Detect which cell encompasses the target text, then output its (x, y) center coordinate. 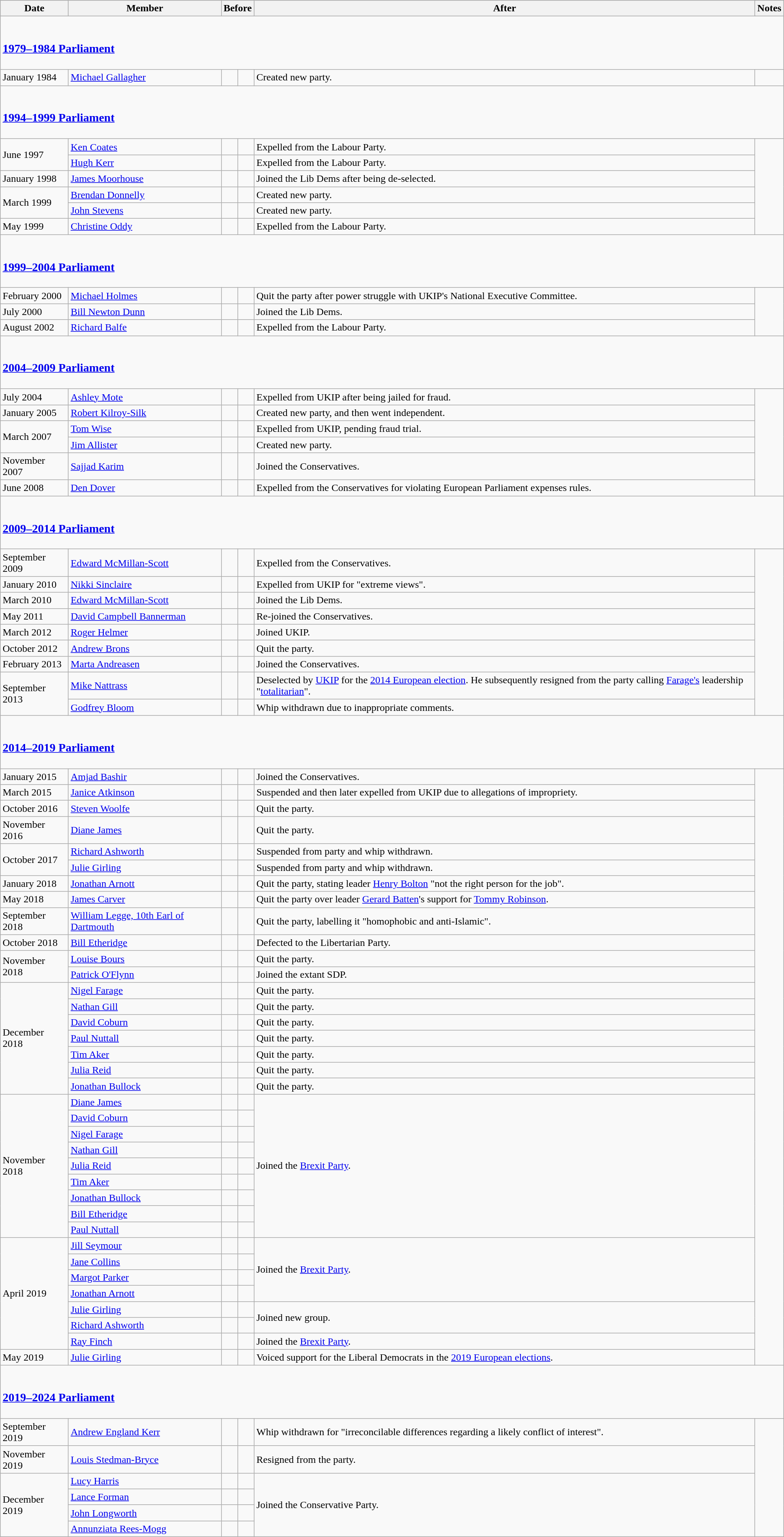
December 2018 (34, 1038)
Jim Allister (145, 444)
Quit the party, stating leader Henry Bolton "not the right person for the job". (505, 883)
Quit the party over leader Gerard Batten's support for Tommy Robinson. (505, 899)
October 2012 (34, 648)
Expelled from UKIP for "extreme views". (505, 584)
September 2019 (34, 1432)
Brendan Donnelly (145, 195)
May 2018 (34, 899)
2019–2024 Parliament (392, 1392)
John Stevens (145, 211)
Bill Newton Dunn (145, 312)
Quit the party, labelling it "homophobic and anti-Islamic". (505, 921)
John Longworth (145, 1513)
October 2018 (34, 943)
Robert Kilroy-Silk (145, 413)
June 1997 (34, 155)
October 2016 (34, 809)
Louis Stedman-Bryce (145, 1460)
2004–2009 Parliament (392, 362)
March 2007 (34, 437)
Notes (769, 8)
July 2000 (34, 312)
November 2007 (34, 467)
March 2015 (34, 793)
Andrew Brons (145, 648)
Whip withdrawn for "irreconcilable differences regarding a likely conflict of interest". (505, 1432)
March 1999 (34, 203)
Joined the Conservative Party. (505, 1505)
Joined UKIP. (505, 632)
Margot Parker (145, 1278)
January 2005 (34, 413)
1979–1984 Parliament (392, 43)
Annunziata Rees-Mogg (145, 1529)
2009–2014 Parliament (392, 523)
Ken Coates (145, 147)
Ashley Mote (145, 397)
February 2000 (34, 296)
April 2019 (34, 1293)
Ray Finch (145, 1341)
January 1984 (34, 77)
May 2011 (34, 616)
Jill Seymour (145, 1245)
Hugh Kerr (145, 163)
Deselected by UKIP for the 2014 European election. He subsequently resigned from the party calling Farage's leadership "totalitarian". (505, 685)
Mike Nattrass (145, 685)
Voiced support for the Liberal Democrats in the 2019 European elections. (505, 1357)
January 1998 (34, 178)
Sajjad Karim (145, 467)
Expelled from the Conservatives. (505, 563)
Michael Gallagher (145, 77)
1994–1999 Parliament (392, 112)
October 2017 (34, 860)
November 2016 (34, 830)
Joined new group. (505, 1317)
May 1999 (34, 227)
August 2002 (34, 328)
Whip withdrawn due to inappropriate comments. (505, 707)
Tom Wise (145, 429)
Lucy Harris (145, 1481)
Created new party, and then went independent. (505, 413)
2014–2019 Parliament (392, 741)
Patrick O'Flynn (145, 974)
Defected to the Libertarian Party. (505, 943)
January 2018 (34, 883)
September 2009 (34, 563)
Richard Balfe (145, 328)
Roger Helmer (145, 632)
Andrew England Kerr (145, 1432)
June 2008 (34, 488)
Den Dover (145, 488)
Janice Atkinson (145, 793)
Quit the party after power struggle with UKIP's National Executive Committee. (505, 296)
December 2019 (34, 1505)
Re-joined the Conservatives. (505, 616)
Joined the extant SDP. (505, 974)
Christine Oddy (145, 227)
1999–2004 Parliament (392, 261)
James Carver (145, 899)
Amjad Bashir (145, 777)
January 2010 (34, 584)
Suspended and then later expelled from UKIP due to allegations of impropriety. (505, 793)
February 2013 (34, 664)
November 2019 (34, 1460)
Lance Forman (145, 1497)
Louise Bours (145, 958)
David Campbell Bannerman (145, 616)
James Moorhouse (145, 178)
Joined the Lib Dems after being de-selected. (505, 178)
Expelled from UKIP after being jailed for fraud. (505, 397)
Nikki Sinclaire (145, 584)
Michael Holmes (145, 296)
Before (238, 8)
September 2013 (34, 694)
Marta Andreasen (145, 664)
Date (34, 8)
March 2010 (34, 600)
After (505, 8)
Godfrey Bloom (145, 707)
Resigned from the party. (505, 1460)
May 2019 (34, 1357)
William Legge, 10th Earl of Dartmouth (145, 921)
March 2012 (34, 632)
Expelled from the Conservatives for violating European Parliament expenses rules. (505, 488)
Member (145, 8)
Steven Woolfe (145, 809)
Expelled from UKIP, pending fraud trial. (505, 429)
January 2015 (34, 777)
September 2018 (34, 921)
Jane Collins (145, 1261)
July 2004 (34, 397)
